Scan for the cell matching the given text and deliver its [X, Y] coordinate at center. 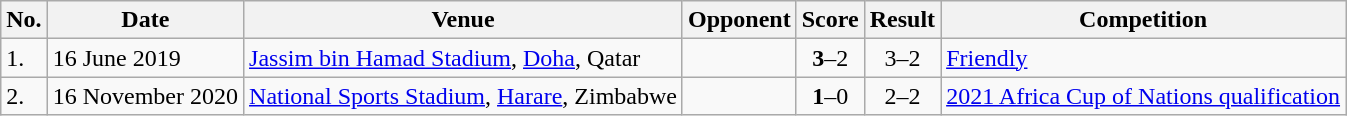
1–0 [830, 96]
2021 Africa Cup of Nations qualification [1144, 96]
Result [902, 20]
Competition [1144, 20]
No. [24, 20]
Score [830, 20]
Friendly [1144, 58]
16 June 2019 [145, 58]
Date [145, 20]
2. [24, 96]
Venue [464, 20]
16 November 2020 [145, 96]
2–2 [902, 96]
Jassim bin Hamad Stadium, Doha, Qatar [464, 58]
National Sports Stadium, Harare, Zimbabwe [464, 96]
Opponent [739, 20]
1. [24, 58]
